Search for the cell housing the specified text and yield its (x, y) center coordinate. 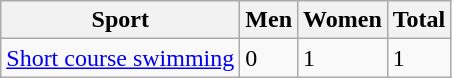
Men (269, 20)
Total (419, 20)
Women (343, 20)
0 (269, 58)
Short course swimming (120, 58)
Sport (120, 20)
